Pinpoint the cell where the given text exists, returning its [X, Y] midpoint coordinate. 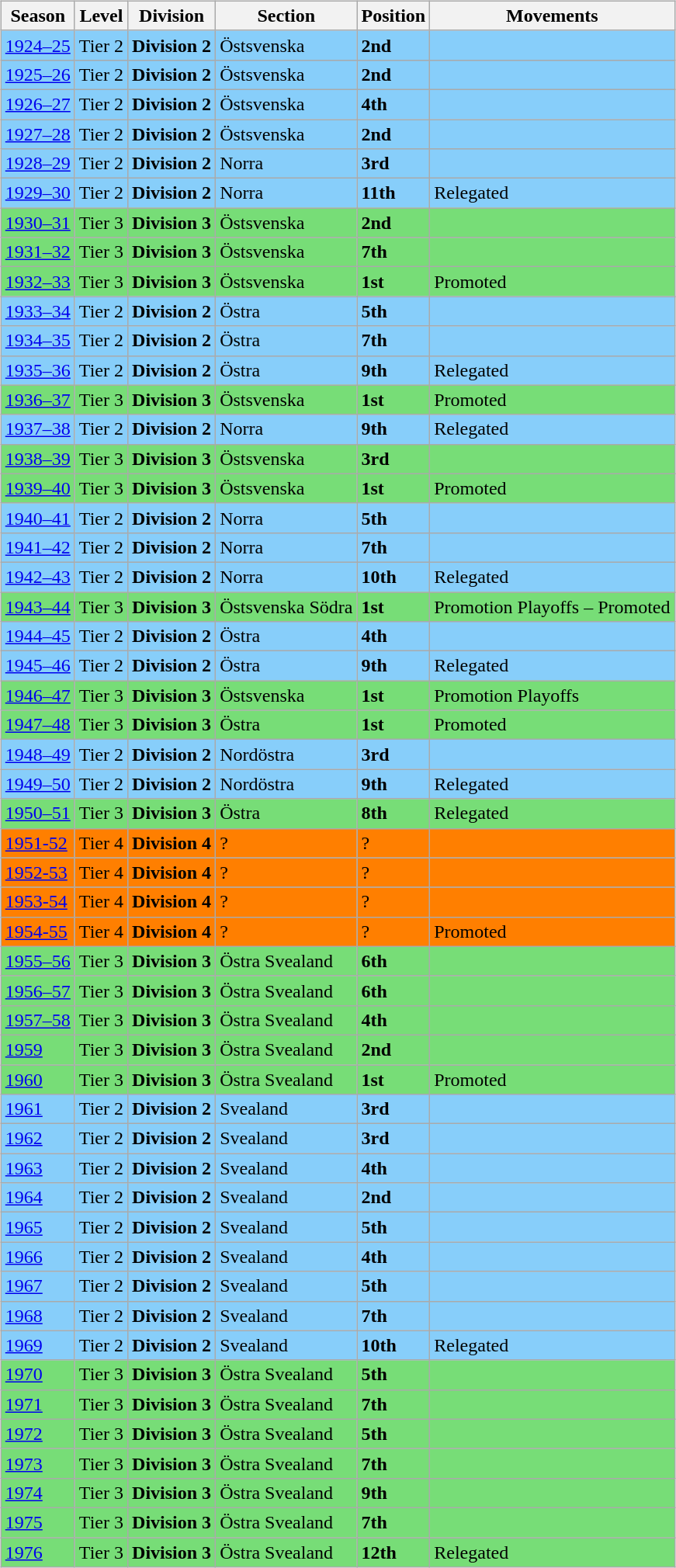
8th [393, 813]
1935–36 [37, 370]
1971 [37, 1404]
1962 [37, 1139]
1946–47 [37, 696]
1933–34 [37, 311]
1968 [37, 1316]
1944–45 [37, 637]
1930–31 [37, 223]
1943–44 [37, 606]
1970 [37, 1375]
1967 [37, 1286]
1932–33 [37, 282]
1956–57 [37, 990]
1929–30 [37, 193]
1974 [37, 1493]
1965 [37, 1227]
1942–43 [37, 577]
1957–58 [37, 1020]
1941–42 [37, 547]
1960 [37, 1080]
1963 [37, 1168]
1959 [37, 1049]
1938–39 [37, 459]
1953-54 [37, 902]
1973 [37, 1463]
Promotion Playoffs [553, 696]
1939–40 [37, 488]
1931–32 [37, 252]
1945–46 [37, 666]
Position [393, 16]
1951-52 [37, 843]
1961 [37, 1109]
1927–28 [37, 134]
1950–51 [37, 813]
Section [286, 16]
1934–35 [37, 341]
Season [37, 16]
1937–38 [37, 429]
1925–26 [37, 75]
1955–56 [37, 961]
1928–29 [37, 164]
1952-53 [37, 872]
1972 [37, 1434]
1940–41 [37, 518]
1948–49 [37, 755]
1936–37 [37, 400]
1964 [37, 1198]
1975 [37, 1522]
1966 [37, 1257]
Movements [553, 16]
1947–48 [37, 725]
1976 [37, 1552]
1926–27 [37, 104]
1954-55 [37, 931]
1949–50 [37, 784]
12th [393, 1552]
Division [172, 16]
11th [393, 193]
Östsvenska Södra [286, 606]
Level [101, 16]
Promotion Playoffs – Promoted [553, 606]
1969 [37, 1345]
1924–25 [37, 45]
